Determine the [X, Y] coordinate at the center of the cell enclosing the given text.  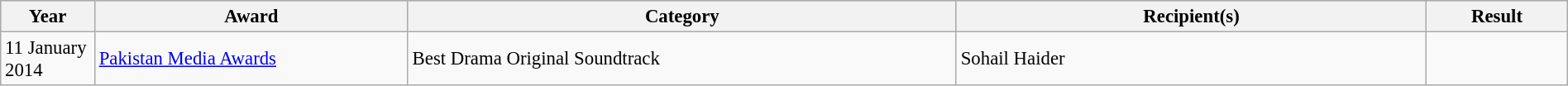
Year [48, 17]
Recipient(s) [1191, 17]
Category [681, 17]
Best Drama Original Soundtrack [681, 60]
Award [251, 17]
Pakistan Media Awards [251, 60]
11 January 2014 [48, 60]
Sohail Haider [1191, 60]
Result [1497, 17]
